Return the (x, y) coordinate for the center point of the cell that contains the specified text.  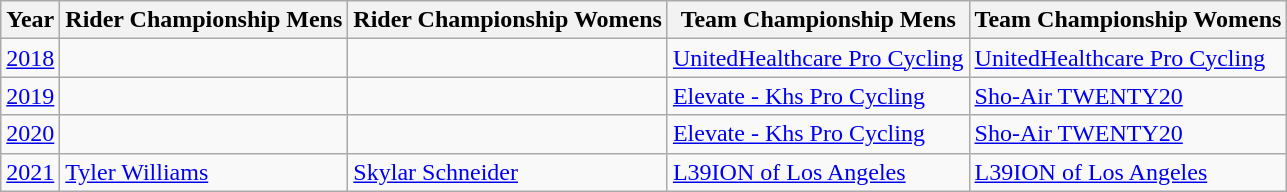
2018 (30, 58)
Rider Championship Mens (204, 20)
2019 (30, 96)
Team Championship Mens (818, 20)
Team Championship Womens (1128, 20)
Tyler Williams (204, 172)
2021 (30, 172)
Skylar Schneider (508, 172)
Rider Championship Womens (508, 20)
Year (30, 20)
2020 (30, 134)
